Pinpoint the cell where the given text exists, returning its (x, y) midpoint coordinate. 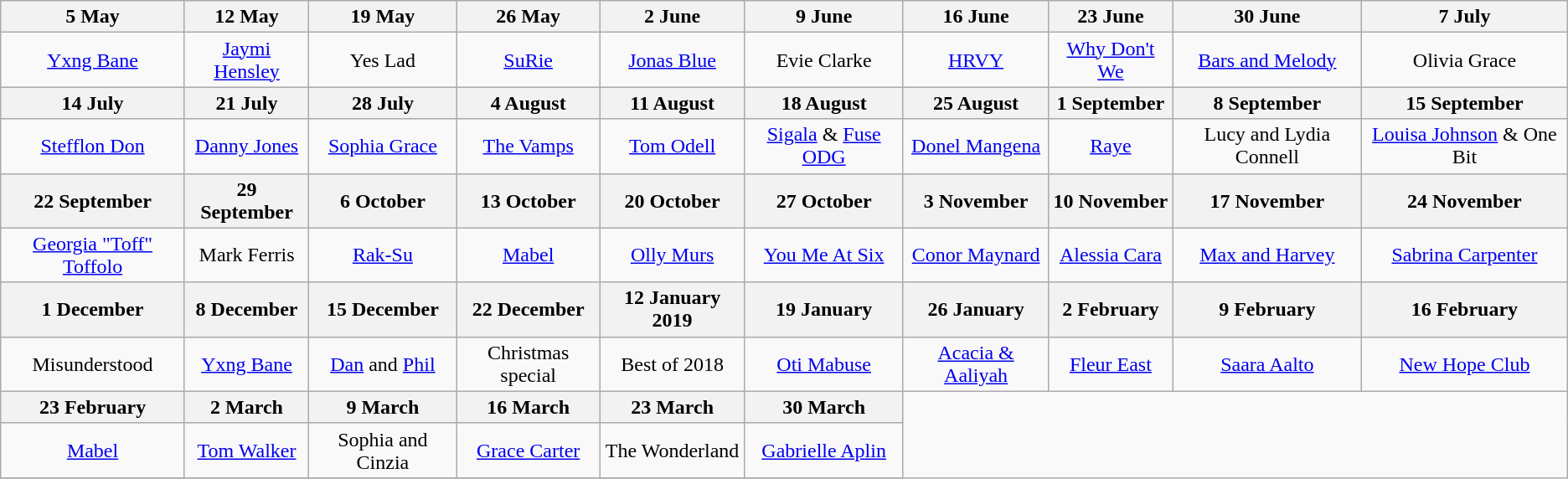
Oti Mabuse (824, 363)
Rak-Su (383, 255)
Olivia Grace (1465, 60)
Sophia Grace (383, 146)
Sabrina Carpenter (1465, 255)
HRVY (975, 60)
The Vamps (528, 146)
Sigala & Fuse ODG (824, 146)
10 November (1111, 201)
Dan and Phil (383, 363)
3 November (975, 201)
20 October (672, 201)
Georgia "Toff" Toffolo (93, 255)
8 September (1267, 103)
Why Don't We (1111, 60)
1 December (93, 310)
14 July (93, 103)
18 August (824, 103)
25 August (975, 103)
15 December (383, 310)
2 June (672, 17)
27 October (824, 201)
23 March (672, 407)
30 March (824, 407)
8 December (246, 310)
13 October (528, 201)
Bars and Melody (1267, 60)
Sophia and Cinzia (383, 451)
9 February (1267, 310)
Tom Walker (246, 451)
28 July (383, 103)
2 February (1111, 310)
Raye (1111, 146)
11 August (672, 103)
Donel Mangena (975, 146)
Acacia & Aaliyah (975, 363)
17 November (1267, 201)
Jaymi Hensley (246, 60)
30 June (1267, 17)
Mark Ferris (246, 255)
12 May (246, 17)
The Wonderland (672, 451)
9 June (824, 17)
23 February (93, 407)
Fleur East (1111, 363)
16 June (975, 17)
16 February (1465, 310)
26 May (528, 17)
15 September (1465, 103)
2 March (246, 407)
Olly Murs (672, 255)
1 September (1111, 103)
New Hope Club (1465, 363)
Gabrielle Aplin (824, 451)
22 December (528, 310)
12 January 2019 (672, 310)
Saara Aalto (1267, 363)
7 July (1465, 17)
21 July (246, 103)
Stefflon Don (93, 146)
9 March (383, 407)
Misunderstood (93, 363)
Grace Carter (528, 451)
5 May (93, 17)
Tom Odell (672, 146)
26 January (975, 310)
You Me At Six (824, 255)
29 September (246, 201)
4 August (528, 103)
16 March (528, 407)
SuRie (528, 60)
19 January (824, 310)
Evie Clarke (824, 60)
22 September (93, 201)
24 November (1465, 201)
Danny Jones (246, 146)
Lucy and Lydia Connell (1267, 146)
23 June (1111, 17)
Best of 2018 (672, 363)
6 October (383, 201)
Jonas Blue (672, 60)
Conor Maynard (975, 255)
Christmas special (528, 363)
Alessia Cara (1111, 255)
Louisa Johnson & One Bit (1465, 146)
19 May (383, 17)
Max and Harvey (1267, 255)
Yes Lad (383, 60)
